Search for the cell housing the specified text and yield its [x, y] center coordinate. 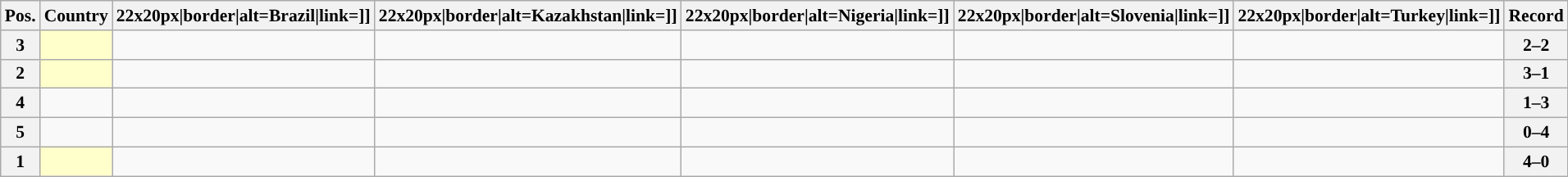
1 [21, 161]
22x20px|border|alt=Kazakhstan|link=]] [528, 16]
4–0 [1535, 161]
4 [21, 103]
22x20px|border|alt=Brazil|link=]] [244, 16]
3 [21, 45]
22x20px|border|alt=Slovenia|link=]] [1094, 16]
22x20px|border|alt=Turkey|link=]] [1369, 16]
1–3 [1535, 103]
3–1 [1535, 74]
2–2 [1535, 45]
Record [1535, 16]
Pos. [21, 16]
5 [21, 133]
0–4 [1535, 133]
Country [76, 16]
22x20px|border|alt=Nigeria|link=]] [818, 16]
2 [21, 74]
